For the text-containing cell, return its midpoint in (x, y) coordinate format. 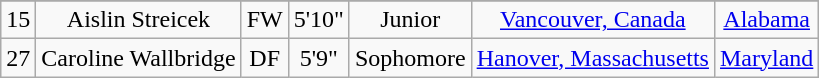
27 (18, 58)
Maryland (766, 58)
Sophomore (410, 58)
Hanover, Massachusetts (592, 58)
Junior (410, 20)
DF (264, 58)
Alabama (766, 20)
5'10" (318, 20)
FW (264, 20)
Aislin Streicek (138, 20)
5'9" (318, 58)
Vancouver, Canada (592, 20)
Caroline Wallbridge (138, 58)
15 (18, 20)
